Provide the [x, y] coordinate of the cell's center where the given text is located.  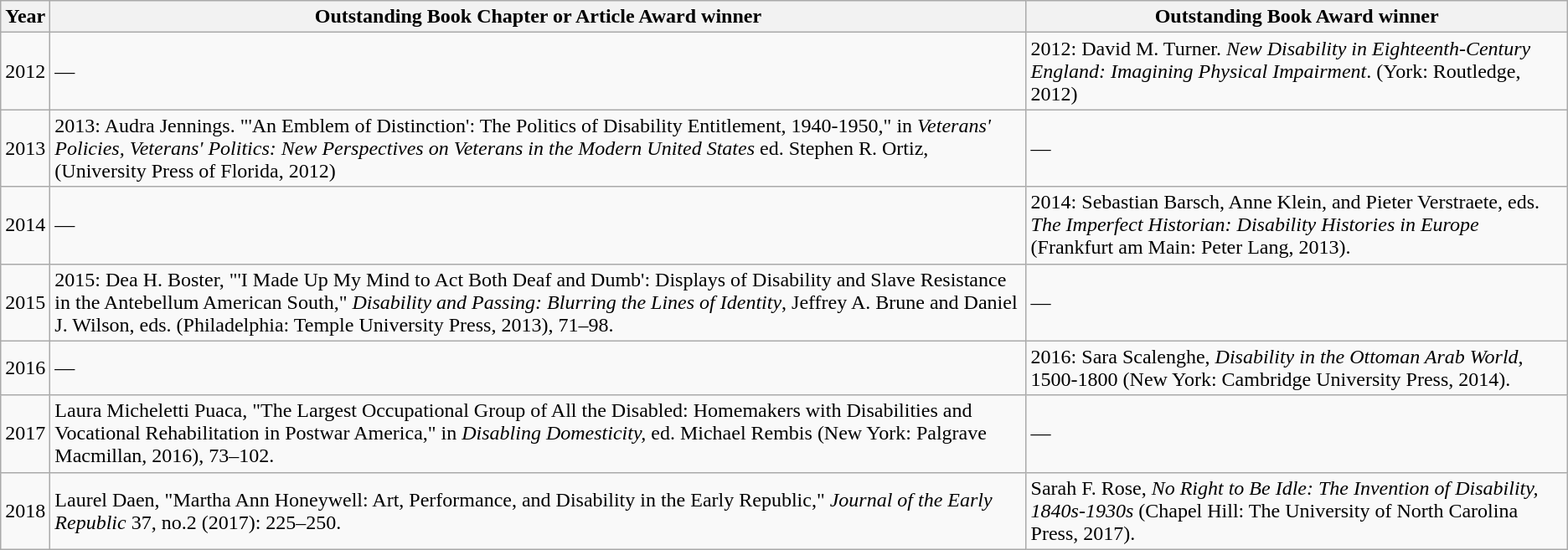
2016 [25, 368]
Year [25, 17]
2012: David M. Turner. New Disability in Eighteenth-Century England: Imagining Physical Impairment. (York: Routledge, 2012) [1297, 71]
Outstanding Book Chapter or Article Award winner [538, 17]
2014 [25, 225]
2016: Sara Scalenghe, Disability in the Ottoman Arab World, 1500-1800 (New York: Cambridge University Press, 2014). [1297, 368]
2017 [25, 434]
2012 [25, 71]
Sarah F. Rose, No Right to Be Idle: The Invention of Disability, 1840s-1930s (Chapel Hill: The University of North Carolina Press, 2017). [1297, 511]
Laurel Daen, "Martha Ann Honeywell: Art, Performance, and Disability in the Early Republic," Journal of the Early Republic 37, no.2 (2017): 225–250. [538, 511]
2013 [25, 148]
Outstanding Book Award winner [1297, 17]
2015 [25, 302]
2018 [25, 511]
